Extract the [x, y] coordinate from the center of the cell holding the provided text.  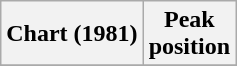
Chart (1981) [72, 34]
Peakposition [189, 34]
